Locate the cell with the specified text and output its (x, y) center coordinate. 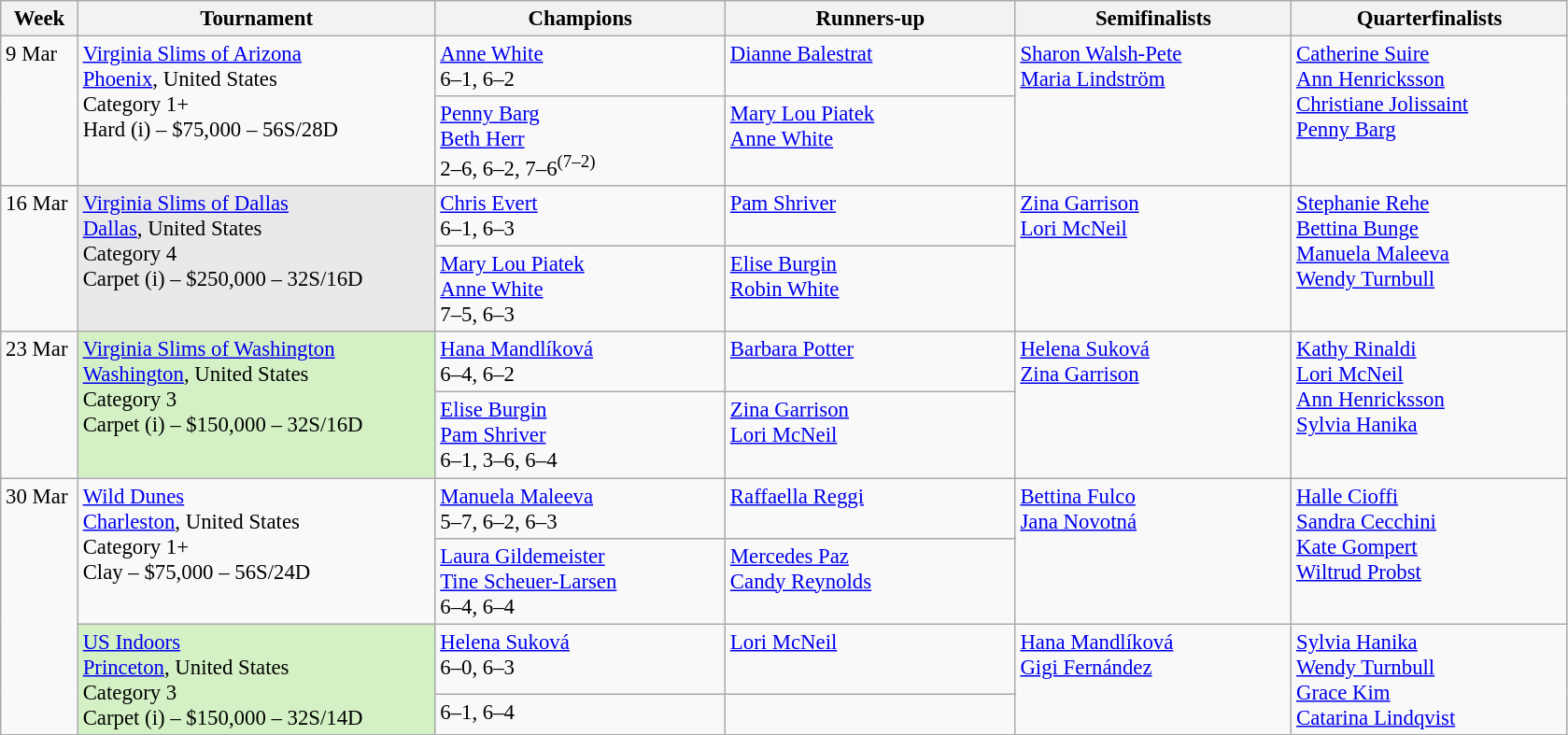
Lori McNeil (870, 659)
Sharon Walsh-Pete Maria Lindström (1153, 112)
Hana Mandlíková Gigi Fernández (1153, 680)
Anne White6–1, 6–2 (581, 67)
Runners-up (870, 19)
Week (39, 19)
Chris Evert6–1, 6–3 (581, 217)
Manuela Maleeva5–7, 6–2, 6–3 (581, 508)
Penny Barg Beth Herr2–6, 6–2, 7–6(7–2) (581, 141)
Raffaella Reggi (870, 508)
Helena Suková 6–0, 6–3 (581, 659)
Virginia Slims of ArizonaPhoenix, United States Category 1+ Hard (i) – $75,000 – 56S/28D (256, 112)
Barbara Potter (870, 362)
Semifinalists (1153, 19)
Wild DunesCharleston, United States Category 1+ Clay – $75,000 – 56S/24D (256, 551)
Virginia Slims of DallasDallas, United States Category 4 Carpet (i) – $250,000 – 32S/16D (256, 259)
Bettina Fulco Jana Novotná (1153, 551)
6–1, 6–4 (581, 714)
Sylvia Hanika Wendy Turnbull Grace Kim Catarina Lindqvist (1430, 680)
Hana Mandlíková6–4, 6–2 (581, 362)
Champions (581, 19)
Quarterfinalists (1430, 19)
16 Mar (39, 259)
Mary Lou Piatek Anne White7–5, 6–3 (581, 290)
Catherine Suire Ann Henricksson Christiane Jolissaint Penny Barg (1430, 112)
Elise Burgin Pam Shriver6–1, 3–6, 6–4 (581, 435)
Tournament (256, 19)
Laura Gildemeister Tine Scheuer-Larsen 6–4, 6–4 (581, 581)
Halle Cioffi Sandra Cecchini Kate Gompert Wiltrud Probst (1430, 551)
9 Mar (39, 112)
Kathy Rinaldi Lori McNeil Ann Henricksson Sylvia Hanika (1430, 405)
Stephanie Rehe Bettina Bunge Manuela Maleeva Wendy Turnbull (1430, 259)
30 Mar (39, 607)
Elise Burgin Robin White (870, 290)
US IndoorsPrinceton, United States Category 3 Carpet (i) – $150,000 – 32S/14D (256, 680)
Dianne Balestrat (870, 67)
Virginia Slims of WashingtonWashington, United States Category 3 Carpet (i) – $150,000 – 32S/16D (256, 405)
23 Mar (39, 405)
Helena Suková Zina Garrison (1153, 405)
Mercedes Paz Candy Reynolds (870, 581)
Pam Shriver (870, 217)
Mary Lou Piatek Anne White (870, 141)
